Determine the [x, y] coordinate at the center of the cell enclosing the given text.  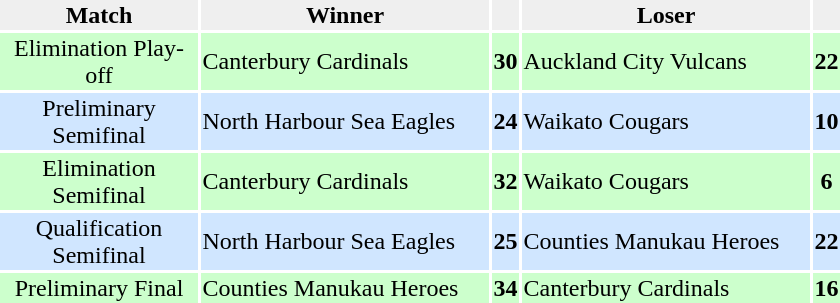
Preliminary Final [99, 288]
Elimination Semifinal [99, 182]
10 [826, 122]
25 [506, 242]
30 [506, 62]
Preliminary Semifinal [99, 122]
Loser [666, 15]
Elimination Play-off [99, 62]
32 [506, 182]
Auckland City Vulcans [666, 62]
6 [826, 182]
16 [826, 288]
Match [99, 15]
Winner [345, 15]
Qualification Semifinal [99, 242]
34 [506, 288]
24 [506, 122]
